Identify which cell holds the provided text, then report its [x, y] central coordinate. 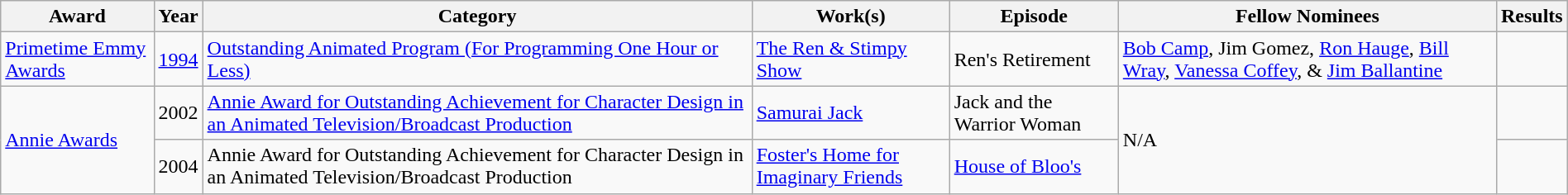
Episode [1034, 17]
Fellow Nominees [1307, 17]
Results [1532, 17]
2002 [179, 112]
N/A [1307, 140]
Bob Camp, Jim Gomez, Ron Hauge, Bill Wray, Vanessa Coffey, & Jim Ballantine [1307, 59]
1994 [179, 59]
Annie Awards [78, 140]
Primetime Emmy Awards [78, 59]
Work(s) [850, 17]
Year [179, 17]
2004 [179, 167]
House of Bloo's [1034, 167]
Category [477, 17]
Ren's Retirement [1034, 59]
Award [78, 17]
The Ren & Stimpy Show [850, 59]
Samurai Jack [850, 112]
Jack and the Warrior Woman [1034, 112]
Foster's Home for Imaginary Friends [850, 167]
Outstanding Animated Program (For Programming One Hour or Less) [477, 59]
